Locate the cell with the specified text and output its [x, y] center coordinate. 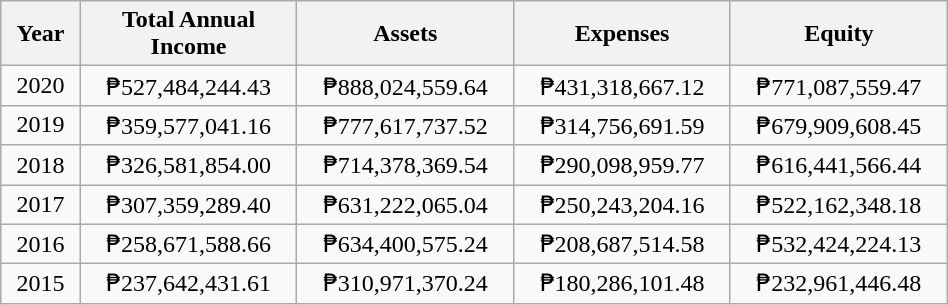
₱714,378,369.54 [406, 165]
₱232,961,446.48 [838, 284]
2016 [40, 244]
₱616,441,566.44 [838, 165]
₱314,756,691.59 [622, 125]
₱208,687,514.58 [622, 244]
₱310,971,370.24 [406, 284]
₱307,359,289.40 [188, 204]
₱258,671,588.66 [188, 244]
₱888,024,559.64 [406, 86]
₱631,222,065.04 [406, 204]
₱532,424,224.13 [838, 244]
₱527,484,244.43 [188, 86]
Expenses [622, 34]
Equity [838, 34]
2020 [40, 86]
Year [40, 34]
₱250,243,204.16 [622, 204]
₱679,909,608.45 [838, 125]
₱237,642,431.61 [188, 284]
₱522,162,348.18 [838, 204]
₱777,617,737.52 [406, 125]
2019 [40, 125]
Total Annual Income [188, 34]
₱326,581,854.00 [188, 165]
2018 [40, 165]
₱771,087,559.47 [838, 86]
Assets [406, 34]
2017 [40, 204]
₱431,318,667.12 [622, 86]
₱359,577,041.16 [188, 125]
₱634,400,575.24 [406, 244]
₱180,286,101.48 [622, 284]
2015 [40, 284]
₱290,098,959.77 [622, 165]
